Locate the cell with the specified text and output its [x, y] center coordinate. 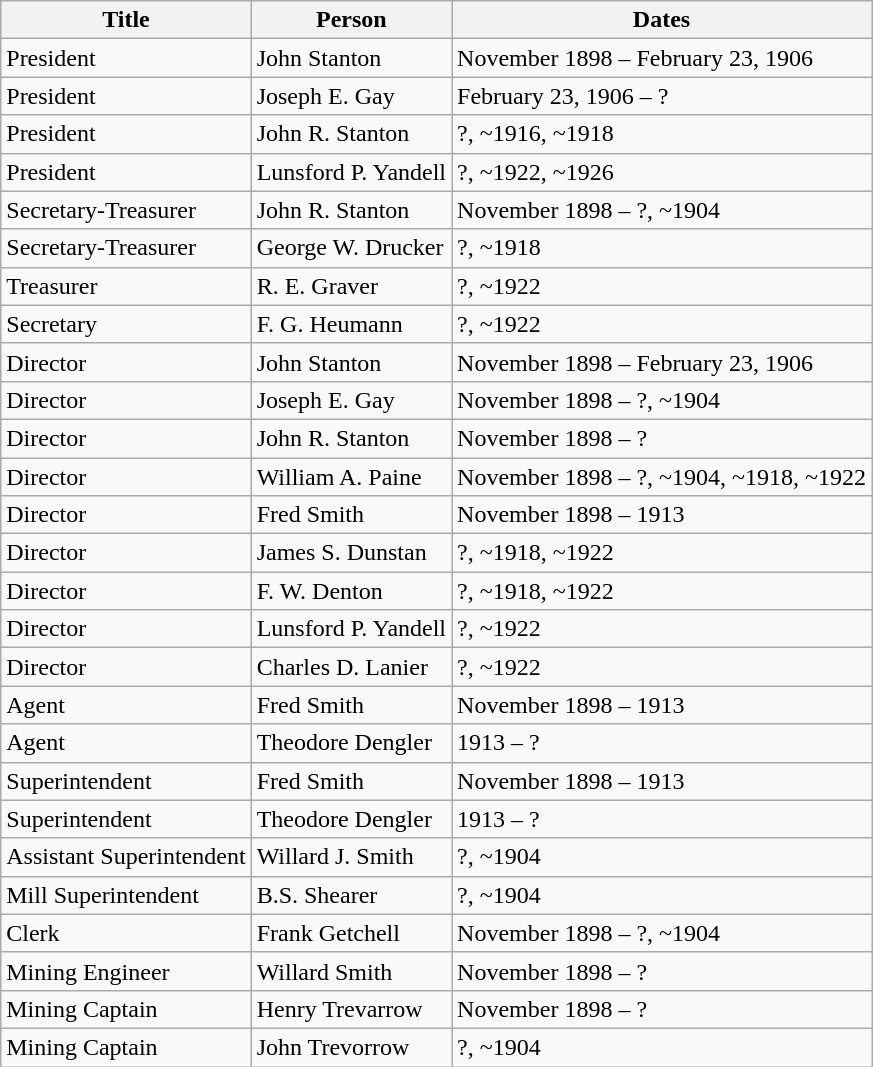
James S. Dunstan [351, 553]
Secretary [126, 324]
Clerk [126, 933]
George W. Drucker [351, 248]
Person [351, 20]
B.S. Shearer [351, 895]
William A. Paine [351, 477]
Title [126, 20]
?, ~1918 [662, 248]
F. W. Denton [351, 591]
?, ~1916, ~1918 [662, 134]
November 1898 – ?, ~1904, ~1918, ~1922 [662, 477]
Henry Trevarrow [351, 1009]
Assistant Superintendent [126, 857]
Willard Smith [351, 971]
February 23, 1906 – ? [662, 96]
John Trevorrow [351, 1047]
?, ~1922, ~1926 [662, 172]
Charles D. Lanier [351, 667]
Frank Getchell [351, 933]
Dates [662, 20]
Willard J. Smith [351, 857]
F. G. Heumann [351, 324]
Treasurer [126, 286]
R. E. Graver [351, 286]
Mining Engineer [126, 971]
Mill Superintendent [126, 895]
